Locate the cell with the specified text and output its (x, y) center coordinate. 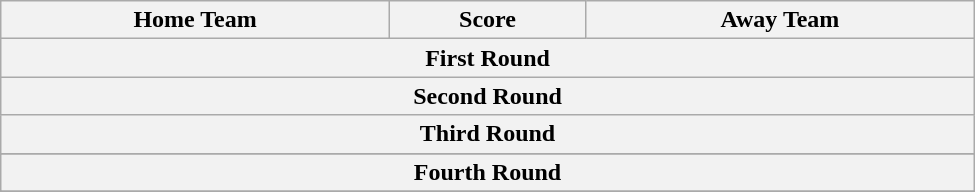
First Round (488, 58)
Fourth Round (488, 172)
Away Team (780, 20)
Second Round (488, 96)
Home Team (196, 20)
Score (487, 20)
Third Round (488, 134)
